Pinpoint the cell where the given text exists, returning its [X, Y] midpoint coordinate. 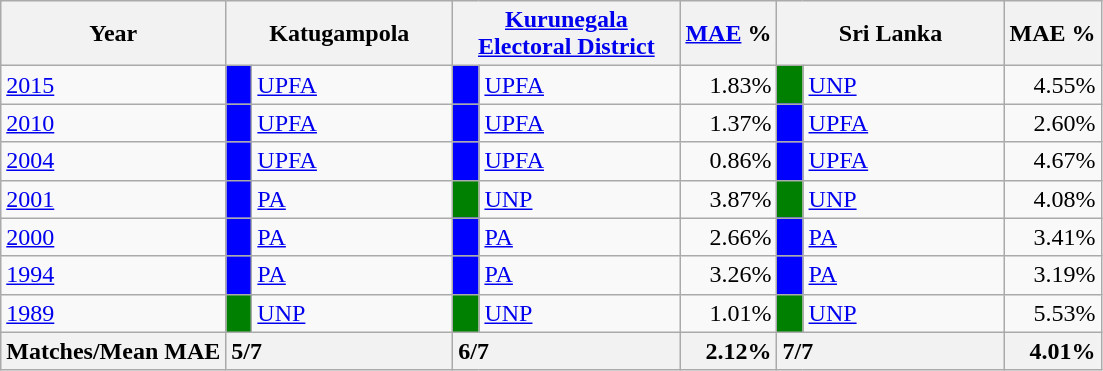
2000 [114, 237]
4.55% [1052, 85]
2.60% [1052, 123]
4.08% [1052, 199]
Sri Lanka [890, 34]
3.19% [1052, 275]
3.26% [728, 275]
6/7 [566, 351]
2.12% [728, 351]
4.67% [1052, 161]
Year [114, 34]
Katugampola [340, 34]
1989 [114, 313]
5.53% [1052, 313]
3.87% [728, 199]
0.86% [728, 161]
4.01% [1052, 351]
Kurunegala Electoral District [566, 34]
3.41% [1052, 237]
2004 [114, 161]
1.83% [728, 85]
2001 [114, 199]
2015 [114, 85]
1994 [114, 275]
1.01% [728, 313]
Matches/Mean MAE [114, 351]
7/7 [890, 351]
1.37% [728, 123]
2.66% [728, 237]
5/7 [340, 351]
2010 [114, 123]
